Determine the [x, y] coordinate at the center of the cell enclosing the given text.  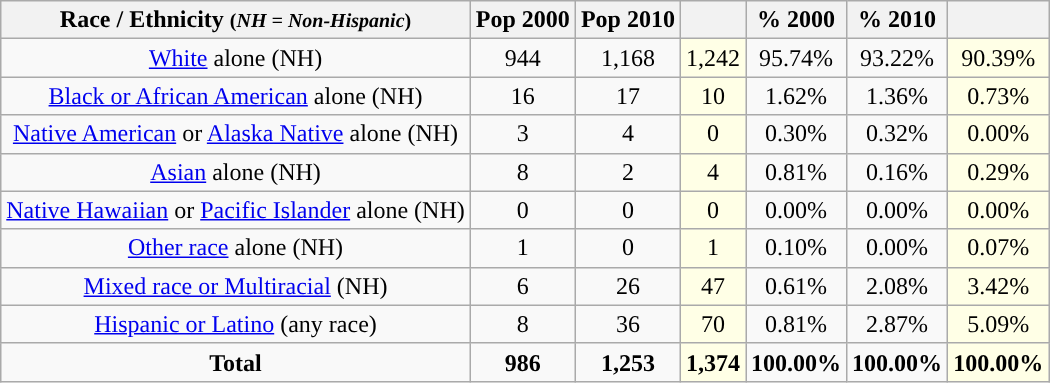
Native Hawaiian or Pacific Islander alone (NH) [236, 210]
3 [522, 134]
1.62% [796, 96]
47 [712, 286]
Total [236, 362]
36 [628, 324]
2.08% [898, 286]
5.09% [998, 324]
% 2010 [898, 20]
17 [628, 96]
6 [522, 286]
93.22% [898, 58]
Pop 2010 [628, 20]
1.36% [898, 96]
944 [522, 58]
Asian alone (NH) [236, 172]
70 [712, 324]
Hispanic or Latino (any race) [236, 324]
1,374 [712, 362]
2 [628, 172]
90.39% [998, 58]
Race / Ethnicity (NH = Non-Hispanic) [236, 20]
Other race alone (NH) [236, 248]
White alone (NH) [236, 58]
1,168 [628, 58]
0.32% [898, 134]
% 2000 [796, 20]
95.74% [796, 58]
Black or African American alone (NH) [236, 96]
0.10% [796, 248]
0.16% [898, 172]
0.07% [998, 248]
Native American or Alaska Native alone (NH) [236, 134]
Pop 2000 [522, 20]
Mixed race or Multiracial (NH) [236, 286]
1,253 [628, 362]
0.61% [796, 286]
0.29% [998, 172]
16 [522, 96]
3.42% [998, 286]
2.87% [898, 324]
986 [522, 362]
0.73% [998, 96]
0.30% [796, 134]
1,242 [712, 58]
10 [712, 96]
26 [628, 286]
